For the text-containing cell, return its midpoint in [x, y] coordinate format. 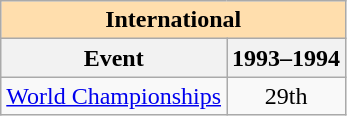
World Championships [114, 96]
29th [286, 96]
Event [114, 58]
1993–1994 [286, 58]
International [174, 20]
